Determine the [x, y] coordinate at the center of the cell enclosing the given text.  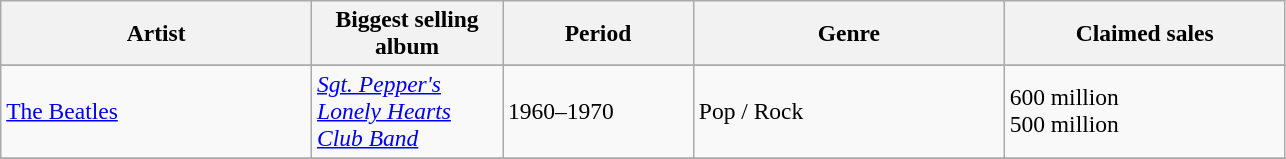
Claimed sales [1144, 32]
The Beatles [156, 111]
1960–1970 [598, 111]
Artist [156, 32]
Biggest selling album [408, 32]
Period [598, 32]
600 million500 million [1144, 111]
Sgt. Pepper's Lonely Hearts Club Band [408, 111]
Pop / Rock [848, 111]
Genre [848, 32]
